Detect which cell encompasses the target text, then output its (x, y) center coordinate. 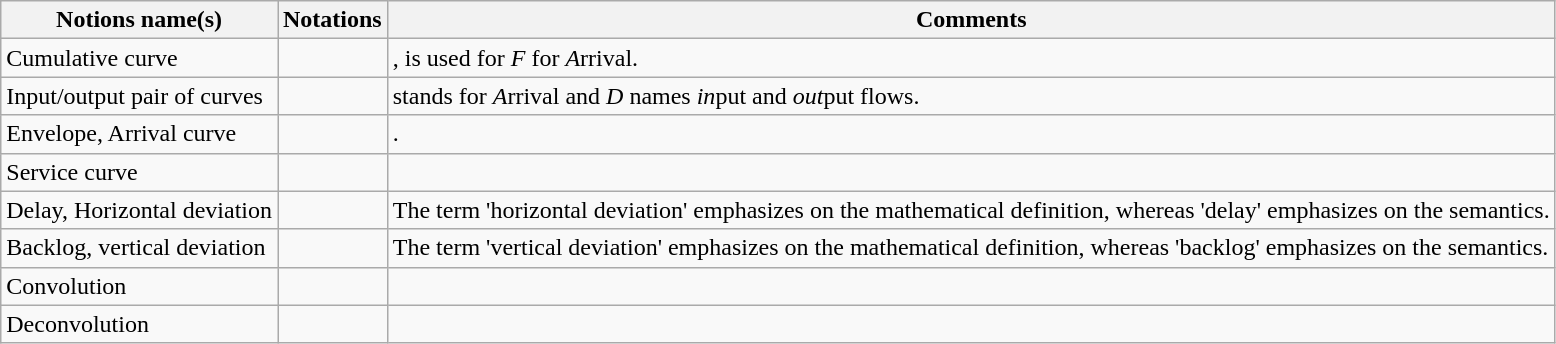
Convolution (140, 286)
Envelope, Arrival curve (140, 134)
stands for Arrival and D names input and output flows. (971, 96)
The term 'vertical deviation' emphasizes on the mathematical definition, whereas 'backlog' emphasizes on the semantics. (971, 248)
Delay, Horizontal deviation (140, 210)
Notations (333, 20)
Deconvolution (140, 324)
Notions name(s) (140, 20)
. (971, 134)
, is used for F for Arrival. (971, 58)
Input/output pair of curves (140, 96)
Backlog, vertical deviation (140, 248)
Cumulative curve (140, 58)
The term 'horizontal deviation' emphasizes on the mathematical definition, whereas 'delay' emphasizes on the semantics. (971, 210)
Comments (971, 20)
Service curve (140, 172)
